Locate the cell with the specified text and output its [X, Y] center coordinate. 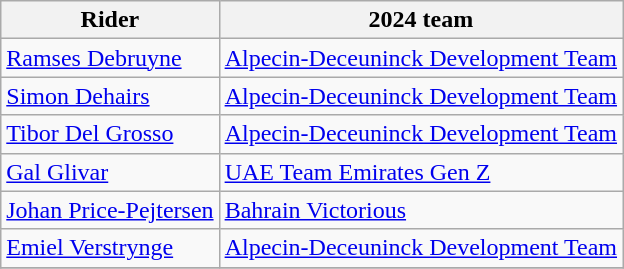
Gal Glivar [110, 172]
Ramses Debruyne [110, 58]
Emiel Verstrynge [110, 248]
Johan Price-Pejtersen [110, 210]
Bahrain Victorious [420, 210]
Tibor Del Grosso [110, 134]
Simon Dehairs [110, 96]
Rider [110, 20]
2024 team [420, 20]
UAE Team Emirates Gen Z [420, 172]
